Search for the cell housing the specified text and yield its [x, y] center coordinate. 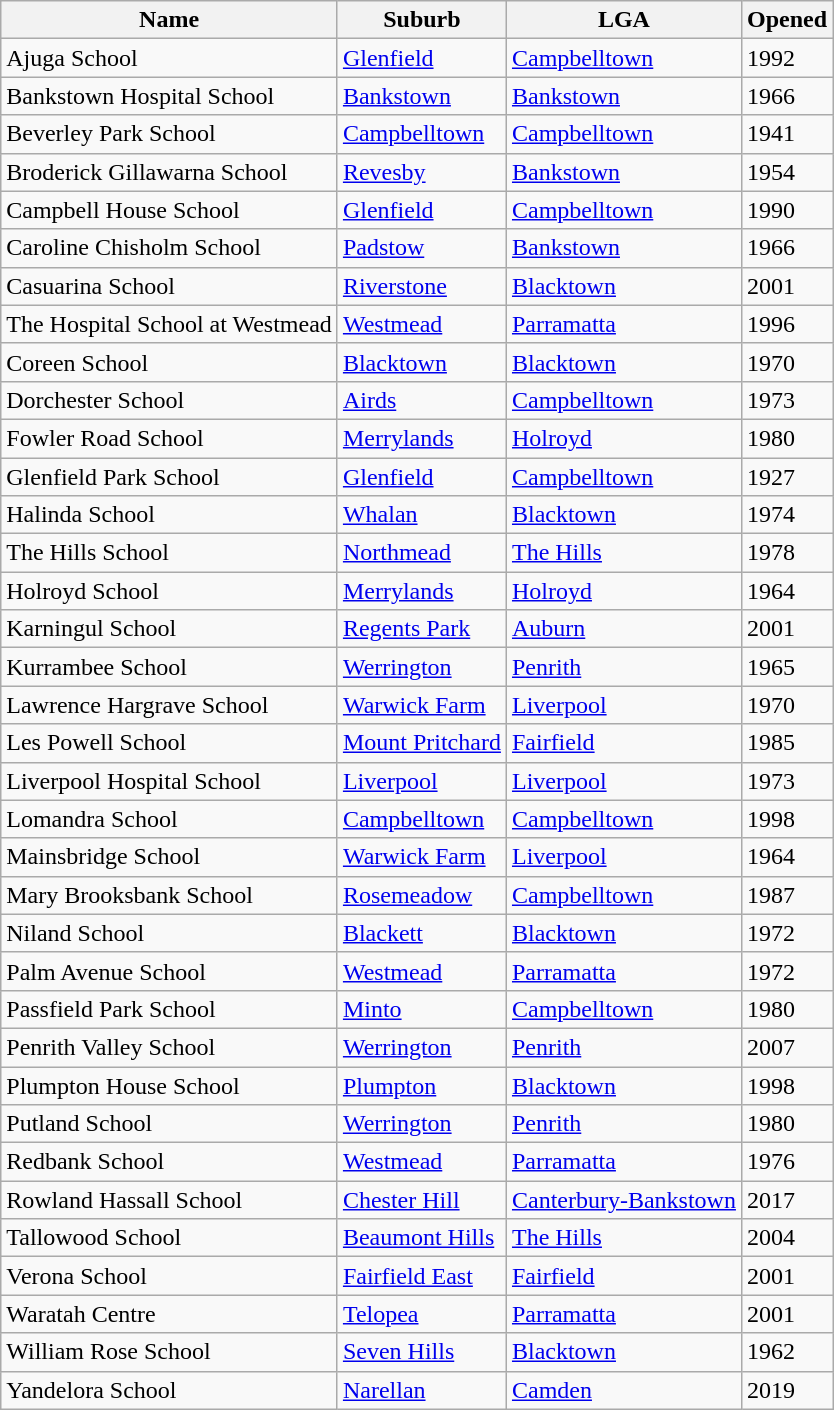
1965 [786, 667]
Liverpool Hospital School [170, 781]
1978 [786, 553]
Putland School [170, 1124]
Passfield Park School [170, 1009]
2007 [786, 1047]
Redbank School [170, 1162]
Bankstown Hospital School [170, 96]
Regents Park [422, 629]
Rosemeadow [422, 895]
1987 [786, 895]
Mount Pritchard [422, 743]
Opened [786, 20]
Mainsbridge School [170, 857]
Beaumont Hills [422, 1238]
Verona School [170, 1276]
Telopea [422, 1314]
Dorchester School [170, 400]
Auburn [624, 629]
2017 [786, 1200]
1941 [786, 134]
Northmead [422, 553]
Blackett [422, 933]
Rowland Hassall School [170, 1200]
Riverstone [422, 286]
Halinda School [170, 515]
Lomandra School [170, 819]
Tallowood School [170, 1238]
Lawrence Hargrave School [170, 705]
Plumpton House School [170, 1085]
William Rose School [170, 1352]
Coreen School [170, 362]
Chester Hill [422, 1200]
1976 [786, 1162]
Les Powell School [170, 743]
Seven Hills [422, 1352]
Campbell House School [170, 210]
Revesby [422, 172]
1992 [786, 58]
Narellan [422, 1390]
Kurrambee School [170, 667]
Casuarina School [170, 286]
Broderick Gillawarna School [170, 172]
Yandelora School [170, 1390]
Glenfield Park School [170, 477]
Name [170, 20]
1954 [786, 172]
Fowler Road School [170, 438]
Suburb [422, 20]
LGA [624, 20]
1974 [786, 515]
1985 [786, 743]
2004 [786, 1238]
Caroline Chisholm School [170, 248]
Whalan [422, 515]
Karningul School [170, 629]
Fairfield East [422, 1276]
1962 [786, 1352]
Plumpton [422, 1085]
Canterbury-Bankstown [624, 1200]
Minto [422, 1009]
Mary Brooksbank School [170, 895]
Ajuga School [170, 58]
1927 [786, 477]
The Hills School [170, 553]
2019 [786, 1390]
The Hospital School at Westmead [170, 324]
Airds [422, 400]
Camden [624, 1390]
Beverley Park School [170, 134]
Padstow [422, 248]
1990 [786, 210]
Palm Avenue School [170, 971]
Waratah Centre [170, 1314]
Niland School [170, 933]
Holroyd School [170, 591]
Penrith Valley School [170, 1047]
1996 [786, 324]
